Identify which cell holds the provided text, then report its [X, Y] central coordinate. 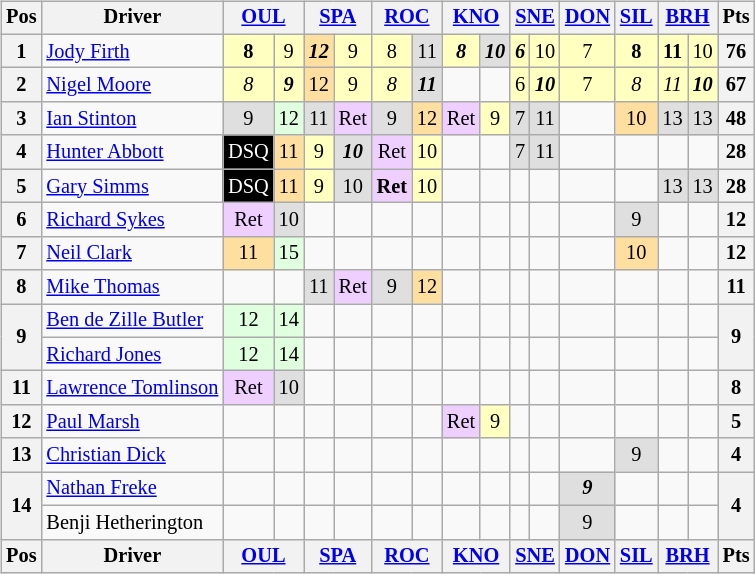
Benji Hetherington [132, 522]
Jody Firth [132, 51]
Ian Stinton [132, 119]
48 [736, 119]
Neil Clark [132, 253]
76 [736, 51]
Lawrence Tomlinson [132, 388]
3 [21, 119]
Richard Sykes [132, 220]
2 [21, 85]
Richard Jones [132, 354]
Mike Thomas [132, 287]
15 [289, 253]
Nathan Freke [132, 489]
Hunter Abbott [132, 152]
Paul Marsh [132, 422]
Nigel Moore [132, 85]
Gary Simms [132, 186]
Christian Dick [132, 455]
1 [21, 51]
67 [736, 85]
Ben de Zille Butler [132, 321]
